Detect which cell encompasses the target text, then output its (X, Y) center coordinate. 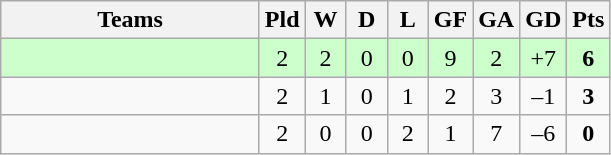
GF (450, 20)
6 (588, 58)
GA (496, 20)
Pld (282, 20)
+7 (544, 58)
9 (450, 58)
D (366, 20)
Teams (130, 20)
GD (544, 20)
–1 (544, 96)
Pts (588, 20)
–6 (544, 134)
7 (496, 134)
L (408, 20)
W (326, 20)
